Return the (X, Y) coordinate for the center point of the cell that contains the specified text.  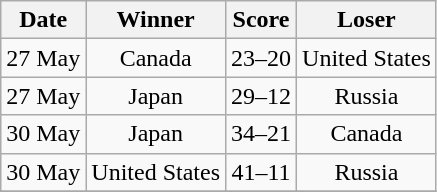
Score (262, 20)
23–20 (262, 58)
Winner (156, 20)
Date (44, 20)
Loser (367, 20)
34–21 (262, 134)
41–11 (262, 172)
29–12 (262, 96)
